Provide the (x, y) coordinate of the cell's center where the given text is located.  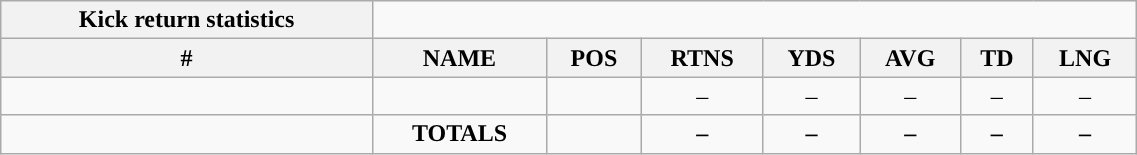
TOTALS (459, 134)
Kick return statistics (187, 20)
# (187, 58)
NAME (459, 58)
POS (594, 58)
LNG (1085, 58)
TD (996, 58)
YDS (812, 58)
AVG (910, 58)
RTNS (702, 58)
